Search for the cell housing the specified text and yield its [x, y] center coordinate. 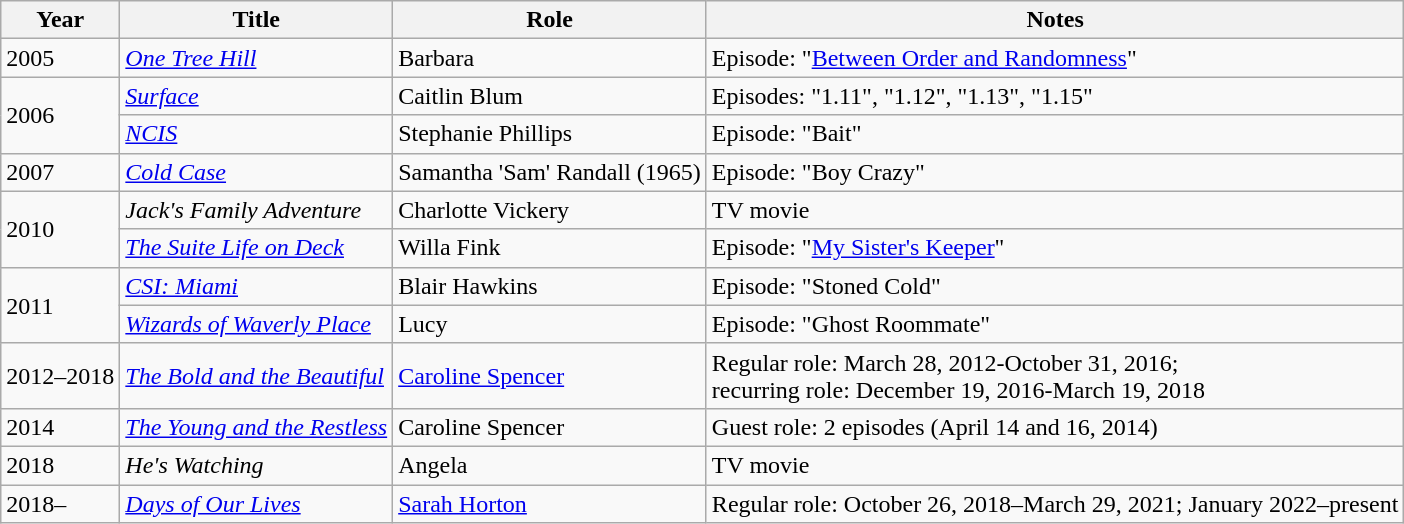
Wizards of Waverly Place [256, 324]
The Young and the Restless [256, 427]
One Tree Hill [256, 58]
2007 [60, 172]
NCIS [256, 134]
Role [550, 20]
Surface [256, 96]
Episode: "Bait" [1055, 134]
2010 [60, 229]
CSI: Miami [256, 286]
Episode: "Ghost Roommate" [1055, 324]
Angela [550, 465]
Title [256, 20]
Jack's Family Adventure [256, 210]
Charlotte Vickery [550, 210]
He's Watching [256, 465]
2014 [60, 427]
Regular role: October 26, 2018–March 29, 2021; January 2022–present [1055, 503]
Episodes: "1.11", "1.12", "1.13", "1.15" [1055, 96]
2005 [60, 58]
Year [60, 20]
Sarah Horton [550, 503]
Samantha 'Sam' Randall (1965) [550, 172]
Barbara [550, 58]
2011 [60, 305]
2012–2018 [60, 376]
The Suite Life on Deck [256, 248]
Guest role: 2 episodes (April 14 and 16, 2014) [1055, 427]
Episode: "My Sister's Keeper" [1055, 248]
2018 [60, 465]
Episode: "Between Order and Randomness" [1055, 58]
The Bold and the Beautiful [256, 376]
Regular role: March 28, 2012-October 31, 2016;recurring role: December 19, 2016-March 19, 2018 [1055, 376]
Days of Our Lives [256, 503]
Episode: "Boy Crazy" [1055, 172]
Stephanie Phillips [550, 134]
Caitlin Blum [550, 96]
Blair Hawkins [550, 286]
2006 [60, 115]
Notes [1055, 20]
Episode: "Stoned Cold" [1055, 286]
2018– [60, 503]
Lucy [550, 324]
Willa Fink [550, 248]
Cold Case [256, 172]
